Return the [X, Y] coordinate for the center point of the cell that contains the specified text.  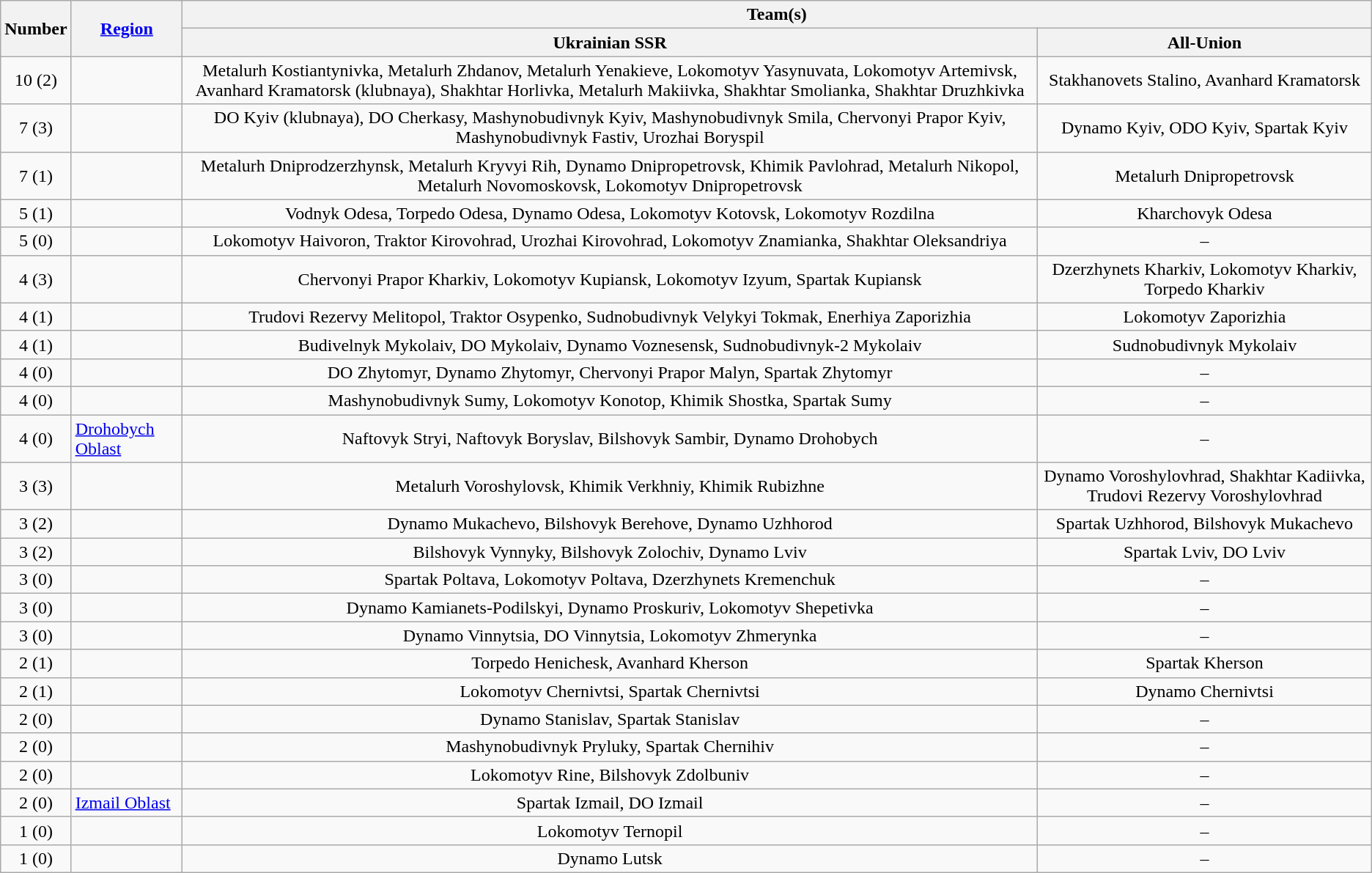
Lokomotyv Zaporizhia [1205, 317]
Drohobych Oblast [126, 438]
Spartak Poltava, Lokomotyv Poltava, Dzerzhynets Kremenchuk [610, 580]
Dynamo Lutsk [610, 858]
7 (3) [36, 128]
Bilshovyk Vynnyky, Bilshovyk Zolochiv, Dynamo Lviv [610, 552]
10 (2) [36, 81]
Spartak Lviv, DO Lviv [1205, 552]
3 (3) [36, 487]
DO Kyiv (klubnaya), DO Cherkasy, Mashynobudivnyk Kyiv, Mashynobudivnyk Smila, Chervonyi Prapor Kyiv, Mashynobudivnyk Fastiv, Urozhai Boryspil [610, 128]
Dynamo Vinnytsia, DO Vinnytsia, Lokomotyv Zhmerynka [610, 636]
5 (1) [36, 213]
Lokomotyv Chernivtsi, Spartak Chernivtsi [610, 691]
Dynamo Chernivtsi [1205, 691]
Dynamo Kamianets-Podilskyi, Dynamo Proskuriv, Lokomotyv Shepetivka [610, 608]
Lokomotyv Haivoron, Traktor Kirovohrad, Urozhai Kirovohrad, Lokomotyv Znamianka, Shakhtar Oleksandriya [610, 241]
Trudovi Rezervy Melitopol, Traktor Osypenko, Sudnobudivnyk Velykyi Tokmak, Enerhiya Zaporizhia [610, 317]
Izmail Oblast [126, 803]
Mashynobudivnyk Sumy, Lokomotyv Konotop, Khimik Shostka, Spartak Sumy [610, 400]
Lokomotyv Ternopil [610, 830]
5 (0) [36, 241]
Metalurh Dnipropetrovsk [1205, 176]
Region [126, 29]
Dynamo Kyiv, ODO Kyiv, Spartak Kyiv [1205, 128]
Team(s) [777, 15]
Sudnobudivnyk Mykolaiv [1205, 345]
Spartak Uzhhorod, Bilshovyk Mukachevo [1205, 524]
DO Zhytomyr, Dynamo Zhytomyr, Chervonyi Prapor Malyn, Spartak Zhytomyr [610, 372]
Chervonyi Prapor Kharkiv, Lokomotyv Kupiansk, Lokomotyv Izyum, Spartak Kupiansk [610, 279]
Dynamo Mukachevo, Bilshovyk Berehove, Dynamo Uzhhorod [610, 524]
Spartak Izmail, DO Izmail [610, 803]
Budivelnyk Mykolaiv, DO Mykolaiv, Dynamo Voznesensk, Sudnobudivnyk-2 Mykolaiv [610, 345]
Metalurh Voroshylovsk, Khimik Verkhniy, Khimik Rubizhne [610, 487]
Ukrainian SSR [610, 43]
7 (1) [36, 176]
Torpedo Henichesk, Avanhard Kherson [610, 663]
Dynamo Voroshylovhrad, Shakhtar Kadiivka, Trudovi Rezervy Voroshylovhrad [1205, 487]
Number [36, 29]
Dynamo Stanislav, Spartak Stanislav [610, 719]
Lokomotyv Rine, Bilshovyk Zdolbuniv [610, 775]
Vodnyk Odesa, Torpedo Odesa, Dynamo Odesa, Lokomotyv Kotovsk, Lokomotyv Rozdilna [610, 213]
All-Union [1205, 43]
Naftovyk Stryi, Naftovyk Boryslav, Bilshovyk Sambir, Dynamo Drohobych [610, 438]
4 (3) [36, 279]
Mashynobudivnyk Pryluky, Spartak Chernihiv [610, 747]
Dzerzhynets Kharkiv, Lokomotyv Kharkiv, Torpedo Kharkiv [1205, 279]
Kharchovyk Odesa [1205, 213]
Spartak Kherson [1205, 663]
Stakhanovets Stalino, Avanhard Kramatorsk [1205, 81]
